Return the [X, Y] coordinate for the center point of the cell that contains the specified text.  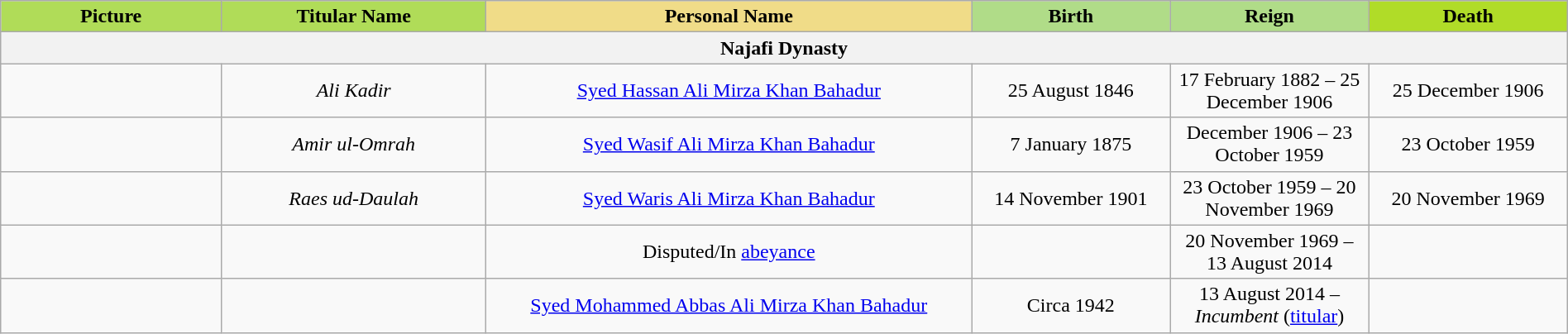
Reign [1269, 17]
Syed Waris Ali Mirza Khan Bahadur [729, 198]
Ali Kadir [354, 91]
Syed Hassan Ali Mirza Khan Bahadur [729, 91]
Disputed/In abeyance [729, 251]
Birth [1071, 17]
Syed Wasif Ali Mirza Khan Bahadur [729, 144]
Circa 1942 [1071, 306]
Personal Name [729, 17]
14 November 1901 [1071, 198]
December 1906 – 23 October 1959 [1269, 144]
Raes ud-Daulah [354, 198]
Amir ul-Omrah [354, 144]
Najafi Dynasty [784, 48]
Picture [111, 17]
20 November 1969 [1468, 198]
17 February 1882 – 25 December 1906 [1269, 91]
25 December 1906 [1468, 91]
23 October 1959 – 20 November 1969 [1269, 198]
13 August 2014 – Incumbent (titular) [1269, 306]
Death [1468, 17]
20 November 1969 – 13 August 2014 [1269, 251]
23 October 1959 [1468, 144]
Syed Mohammed Abbas Ali Mirza Khan Bahadur [729, 306]
25 August 1846 [1071, 91]
7 January 1875 [1071, 144]
Titular Name [354, 17]
